Return the [x, y] coordinate for the center point of the cell that contains the specified text.  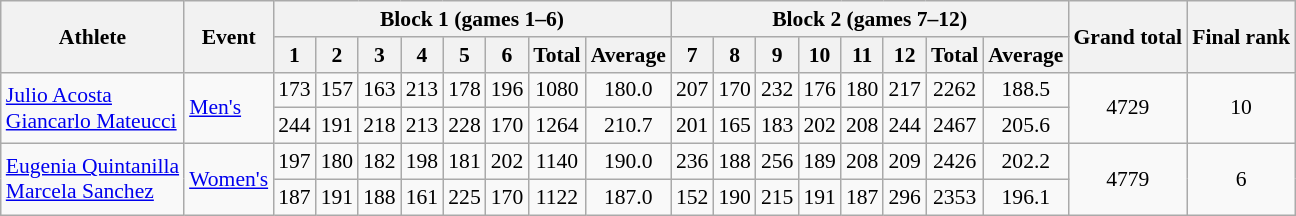
1 [294, 55]
4729 [1128, 108]
176 [820, 90]
2426 [954, 162]
2262 [954, 90]
1122 [556, 197]
210.7 [628, 126]
228 [464, 126]
Women's [228, 180]
9 [778, 55]
4 [422, 55]
178 [464, 90]
188.5 [1026, 90]
183 [778, 126]
2467 [954, 126]
1080 [556, 90]
Final rank [1241, 36]
2353 [954, 197]
296 [904, 197]
201 [692, 126]
2 [338, 55]
232 [778, 90]
7 [692, 55]
Men's [228, 108]
157 [338, 90]
180.0 [628, 90]
165 [734, 126]
215 [778, 197]
3 [380, 55]
152 [692, 197]
207 [692, 90]
190 [734, 197]
197 [294, 162]
236 [692, 162]
198 [422, 162]
Grand total [1128, 36]
181 [464, 162]
205.6 [1026, 126]
Block 1 (games 1–6) [472, 19]
Event [228, 36]
196.1 [1026, 197]
225 [464, 197]
12 [904, 55]
163 [380, 90]
1264 [556, 126]
161 [422, 197]
1140 [556, 162]
218 [380, 126]
4779 [1128, 180]
209 [904, 162]
Eugenia QuintanillaMarcela Sanchez [92, 180]
Block 2 (games 7–12) [870, 19]
202.2 [1026, 162]
Julio AcostaGiancarlo Mateucci [92, 108]
190.0 [628, 162]
5 [464, 55]
217 [904, 90]
189 [820, 162]
187.0 [628, 197]
173 [294, 90]
8 [734, 55]
256 [778, 162]
Athlete [92, 36]
11 [862, 55]
196 [508, 90]
182 [380, 162]
